Determine the (x, y) coordinate at the center of the cell enclosing the given text.  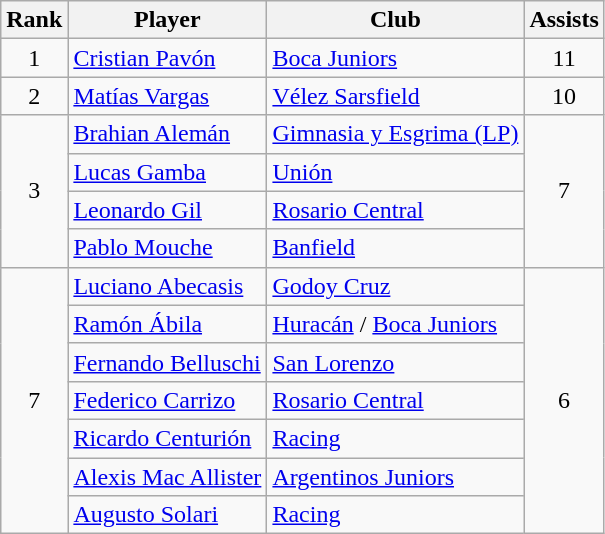
Luciano Abecasis (168, 286)
Huracán / Boca Juniors (396, 324)
Unión (396, 172)
Gimnasia y Esgrima (LP) (396, 134)
Pablo Mouche (168, 248)
Argentinos Juniors (396, 477)
Player (168, 20)
Matías Vargas (168, 96)
Assists (564, 20)
11 (564, 58)
Fernando Belluschi (168, 362)
Boca Juniors (396, 58)
Cristian Pavón (168, 58)
Brahian Alemán (168, 134)
Banfield (396, 248)
Leonardo Gil (168, 210)
1 (34, 58)
San Lorenzo (396, 362)
Ricardo Centurión (168, 438)
Vélez Sarsfield (396, 96)
Alexis Mac Allister (168, 477)
Ramón Ábila (168, 324)
Club (396, 20)
2 (34, 96)
Augusto Solari (168, 515)
Godoy Cruz (396, 286)
Federico Carrizo (168, 400)
10 (564, 96)
Rank (34, 20)
6 (564, 400)
Lucas Gamba (168, 172)
3 (34, 191)
